From the cell containing the given text, extract its center point as (X, Y) coordinate. 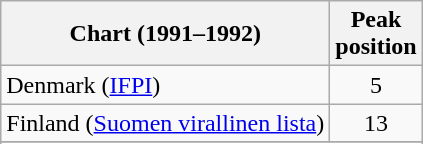
Peakposition (376, 34)
Denmark (IFPI) (166, 85)
13 (376, 123)
Finland (Suomen virallinen lista) (166, 123)
Chart (1991–1992) (166, 34)
5 (376, 85)
